Search for the cell housing the specified text and yield its (x, y) center coordinate. 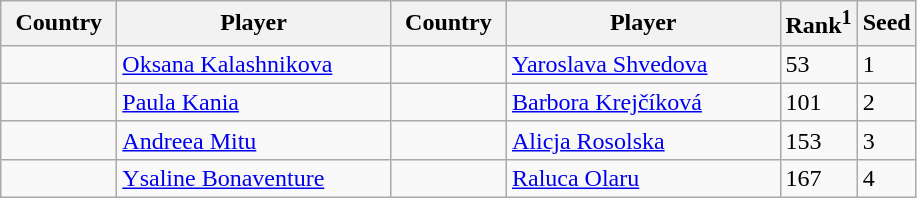
Oksana Kalashnikova (254, 64)
Alicja Rosolska (643, 140)
1 (886, 64)
Raluca Olaru (643, 178)
Paula Kania (254, 102)
Ysaline Bonaventure (254, 178)
Seed (886, 24)
4 (886, 178)
3 (886, 140)
Yaroslava Shvedova (643, 64)
2 (886, 102)
Barbora Krejčíková (643, 102)
53 (818, 64)
Rank1 (818, 24)
167 (818, 178)
101 (818, 102)
153 (818, 140)
Andreea Mitu (254, 140)
